Capture the cell that displays the provided text and extract its [x, y] central coordinate. 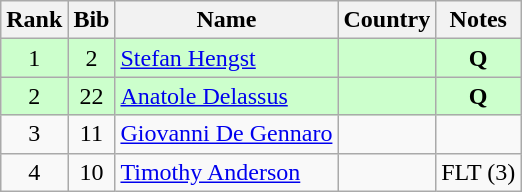
Name [226, 20]
11 [92, 134]
Giovanni De Gennaro [226, 134]
Timothy Anderson [226, 172]
Notes [478, 20]
3 [34, 134]
FLT (3) [478, 172]
Stefan Hengst [226, 58]
Rank [34, 20]
Country [387, 20]
22 [92, 96]
Bib [92, 20]
10 [92, 172]
Anatole Delassus [226, 96]
4 [34, 172]
1 [34, 58]
